Capture the cell that displays the provided text and extract its [X, Y] central coordinate. 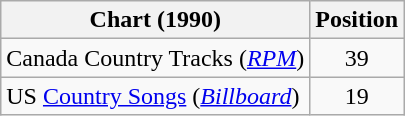
19 [357, 96]
Canada Country Tracks (RPM) [156, 58]
US Country Songs (Billboard) [156, 96]
39 [357, 58]
Chart (1990) [156, 20]
Position [357, 20]
